Return the (X, Y) coordinate for the center point of the cell that contains the specified text.  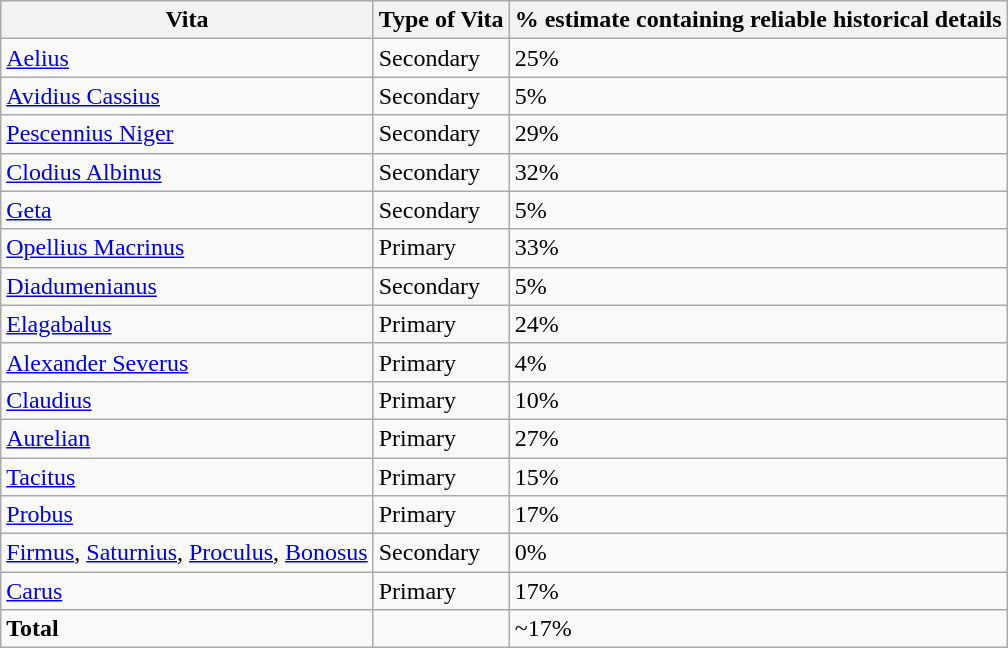
Clodius Albinus (187, 172)
29% (758, 134)
Vita (187, 20)
Elagabalus (187, 324)
Type of Vita (441, 20)
~17% (758, 629)
15% (758, 477)
33% (758, 248)
Firmus, Saturnius, Proculus, Bonosus (187, 553)
Total (187, 629)
10% (758, 400)
Opellius Macrinus (187, 248)
0% (758, 553)
Probus (187, 515)
Avidius Cassius (187, 96)
32% (758, 172)
% estimate containing reliable historical details (758, 20)
Aurelian (187, 438)
27% (758, 438)
24% (758, 324)
Diadumenianus (187, 286)
Carus (187, 591)
4% (758, 362)
Tacitus (187, 477)
Geta (187, 210)
Aelius (187, 58)
25% (758, 58)
Pescennius Niger (187, 134)
Alexander Severus (187, 362)
Claudius (187, 400)
